Pinpoint the cell where the given text exists, returning its (X, Y) midpoint coordinate. 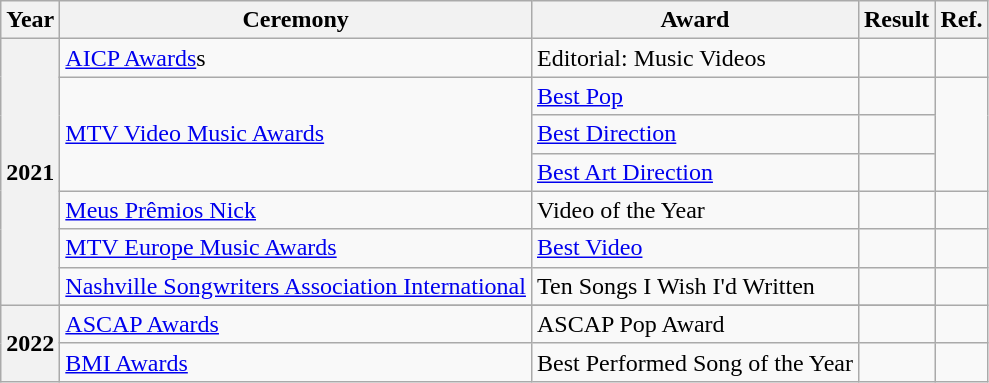
2022 (30, 343)
Best Performed Song of the Year (694, 362)
Best Pop (694, 96)
ASCAP Pop Award (694, 324)
Meus Prêmios Nick (296, 210)
Nashville Songwriters Association International (296, 286)
Best Direction (694, 134)
BMI Awards (296, 362)
Year (30, 20)
MTV Europe Music Awards (296, 248)
2021 (30, 172)
MTV Video Music Awards (296, 134)
Award (694, 20)
AICP Awardss (296, 58)
Ten Songs I Wish I'd Written (694, 286)
Editorial: Music Videos (694, 58)
ASCAP Awards (296, 324)
Best Video (694, 248)
Ceremony (296, 20)
Result (896, 20)
Best Art Direction (694, 172)
Ref. (962, 20)
Video of the Year (694, 210)
